Output the (x, y) coordinate of the center of the cell containing the given text.  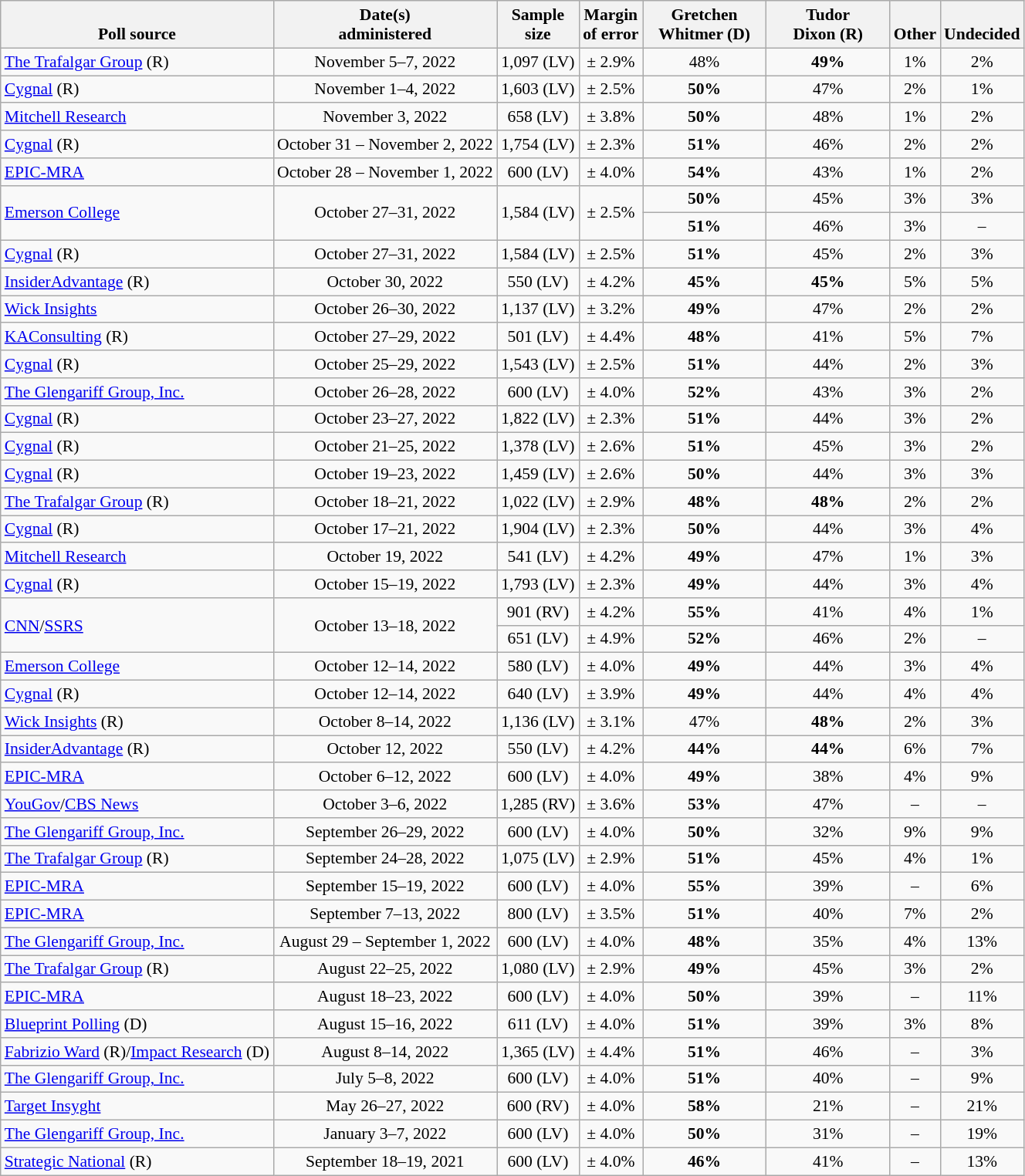
1,080 (LV) (539, 969)
1,822 (LV) (539, 419)
January 3–7, 2022 (385, 1134)
1,136 (LV) (539, 721)
580 (LV) (539, 667)
54% (704, 172)
± 3.9% (611, 694)
October 6–12, 2022 (385, 777)
Date(s)administered (385, 25)
658 (LV) (539, 117)
GretchenWhitmer (D) (704, 25)
YouGov/CBS News (137, 804)
1,754 (LV) (539, 144)
1,543 (LV) (539, 364)
Blueprint Polling (D) (137, 1024)
October 26–30, 2022 (385, 309)
Marginof error (611, 25)
± 3.5% (611, 914)
September 7–13, 2022 (385, 914)
1,378 (LV) (539, 447)
October 26–28, 2022 (385, 392)
19% (982, 1134)
± 3.1% (611, 721)
October 13–18, 2022 (385, 625)
53% (704, 804)
± 3.8% (611, 117)
October 25–29, 2022 (385, 364)
11% (982, 997)
Strategic National (R) (137, 1161)
1,365 (LV) (539, 1052)
October 31 – November 2, 2022 (385, 144)
1,137 (LV) (539, 309)
± 3.6% (611, 804)
1,097 (LV) (539, 62)
July 5–8, 2022 (385, 1079)
October 12, 2022 (385, 749)
September 26–29, 2022 (385, 832)
October 3–6, 2022 (385, 804)
1,075 (LV) (539, 859)
35% (828, 941)
August 22–25, 2022 (385, 969)
October 27–29, 2022 (385, 337)
8% (982, 1024)
Fabrizio Ward (R)/Impact Research (D) (137, 1052)
October 30, 2022 (385, 282)
October 8–14, 2022 (385, 721)
Wick Insights (137, 309)
Other (915, 25)
1,793 (LV) (539, 584)
1,603 (LV) (539, 90)
October 21–25, 2022 (385, 447)
800 (LV) (539, 914)
TudorDixon (R) (828, 25)
May 26–27, 2022 (385, 1107)
901 (RV) (539, 612)
October 19, 2022 (385, 557)
October 17–21, 2022 (385, 529)
October 28 – November 1, 2022 (385, 172)
31% (828, 1134)
October 19–23, 2022 (385, 475)
October 23–27, 2022 (385, 419)
1,904 (LV) (539, 529)
600 (RV) (539, 1107)
Samplesize (539, 25)
± 4.9% (611, 639)
58% (704, 1107)
August 29 – September 1, 2022 (385, 941)
611 (LV) (539, 1024)
KAConsulting (R) (137, 337)
August 18–23, 2022 (385, 997)
38% (828, 777)
32% (828, 832)
541 (LV) (539, 557)
Undecided (982, 25)
Target Insyght (137, 1107)
1,022 (LV) (539, 502)
Wick Insights (R) (137, 721)
October 15–19, 2022 (385, 584)
Poll source (137, 25)
October 18–21, 2022 (385, 502)
September 24–28, 2022 (385, 859)
September 18–19, 2021 (385, 1161)
651 (LV) (539, 639)
November 1–4, 2022 (385, 90)
CNN/SSRS (137, 625)
September 15–19, 2022 (385, 887)
August 15–16, 2022 (385, 1024)
± 3.2% (611, 309)
1,459 (LV) (539, 475)
501 (LV) (539, 337)
November 5–7, 2022 (385, 62)
1,285 (RV) (539, 804)
November 3, 2022 (385, 117)
640 (LV) (539, 694)
August 8–14, 2022 (385, 1052)
